Locate the cell with the specified text and output its (X, Y) center coordinate. 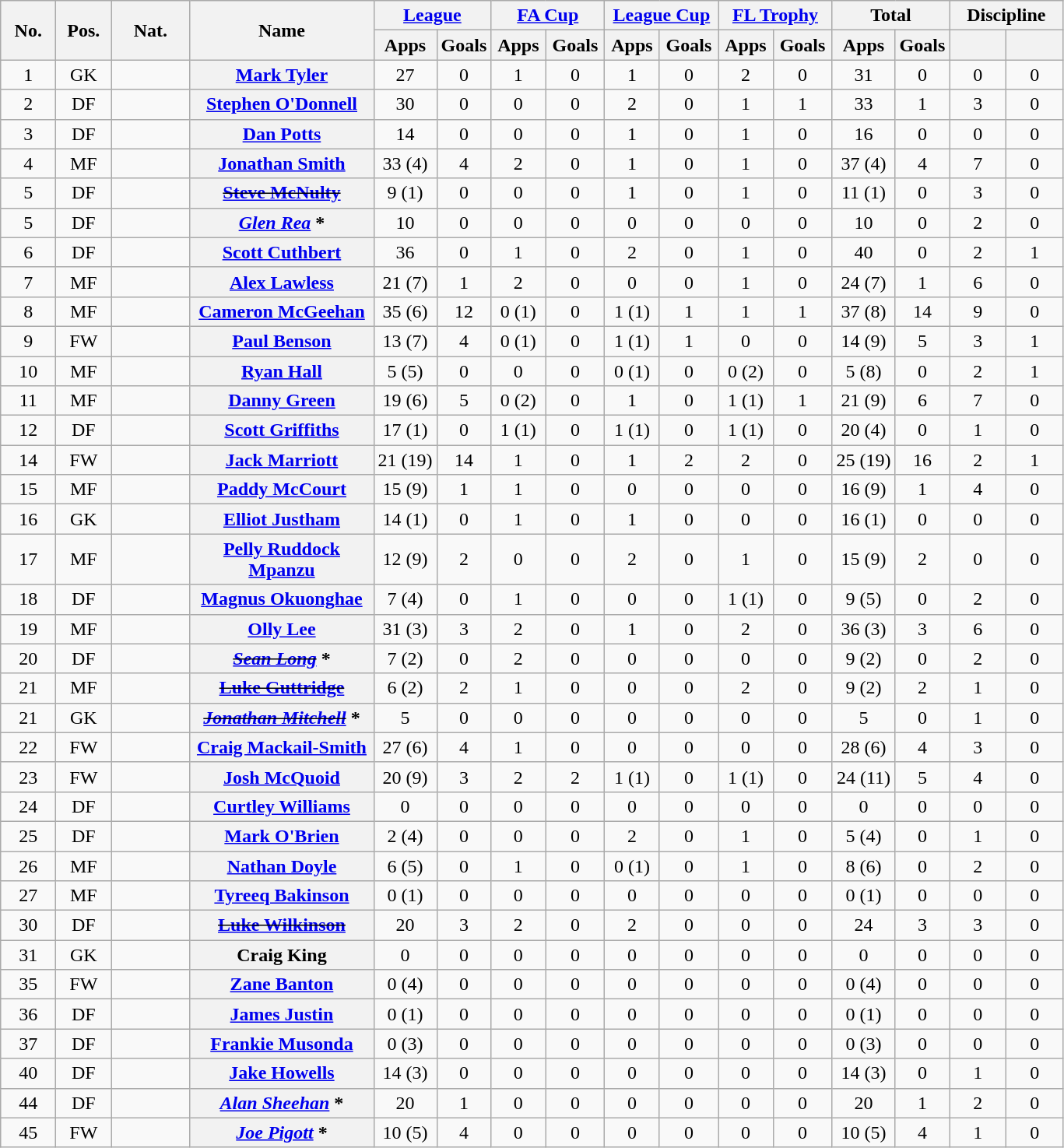
James Justin (282, 1014)
16 (9) (864, 490)
24 (7) (864, 282)
7 (4) (405, 599)
League Cup (662, 16)
Jonathan Smith (282, 163)
2 (4) (405, 836)
5 (5) (405, 371)
Jake Howells (282, 1073)
Joe Pigott * (282, 1132)
Zane Banton (282, 985)
19 (28, 629)
Elliot Justham (282, 519)
35 (6) (405, 311)
21 (7) (405, 282)
37 (28, 1044)
14 (9) (864, 341)
33 (4) (405, 163)
26 (28, 866)
Scott Griffiths (282, 430)
16 (1) (864, 519)
19 (6) (405, 401)
11 (28, 401)
Josh McQuoid (282, 777)
Nat. (151, 30)
20 (9) (405, 777)
Magnus Okuonghae (282, 599)
Nathan Doyle (282, 866)
9 (5) (864, 599)
Name (282, 30)
28 (6) (864, 747)
Luke Guttridge (282, 688)
12 (9) (405, 559)
FA Cup (548, 16)
Jonathan Mitchell * (282, 718)
7 (2) (405, 658)
25 (19) (864, 460)
Total (890, 16)
Scott Cuthbert (282, 252)
Curtley Williams (282, 806)
8 (28, 311)
Steve McNulty (282, 193)
15 (28, 490)
24 (11) (864, 777)
13 (7) (405, 341)
35 (28, 985)
20 (4) (864, 430)
Luke Wilkinson (282, 925)
5 (8) (864, 371)
31 (3) (405, 629)
44 (28, 1103)
36 (3) (864, 629)
22 (28, 747)
21 (19) (405, 460)
8 (6) (864, 866)
FL Trophy (775, 16)
Jack Marriott (282, 460)
Alan Sheehan * (282, 1103)
Tyreeq Bakinson (282, 896)
League (433, 16)
14 (1) (405, 519)
33 (864, 104)
Craig King (282, 955)
11 (1) (864, 193)
21 (9) (864, 401)
9 (1) (405, 193)
Mark O'Brien (282, 836)
Craig Mackail-Smith (282, 747)
Alex Lawless (282, 282)
Discipline (1006, 16)
6 (5) (405, 866)
Paul Benson (282, 341)
Pelly Ruddock Mpanzu (282, 559)
25 (28, 836)
37 (8) (864, 311)
18 (28, 599)
Ryan Hall (282, 371)
Paddy McCourt (282, 490)
6 (2) (405, 688)
Sean Long * (282, 658)
23 (28, 777)
No. (28, 30)
27 (6) (405, 747)
45 (28, 1132)
Pos. (84, 30)
17 (28, 559)
Frankie Musonda (282, 1044)
Danny Green (282, 401)
5 (4) (864, 836)
Glen Rea * (282, 223)
Olly Lee (282, 629)
Dan Potts (282, 134)
Cameron McGeehan (282, 311)
Mark Tyler (282, 75)
37 (4) (864, 163)
17 (1) (405, 430)
Stephen O'Donnell (282, 104)
